Pinpoint the cell where the given text exists, returning its (X, Y) midpoint coordinate. 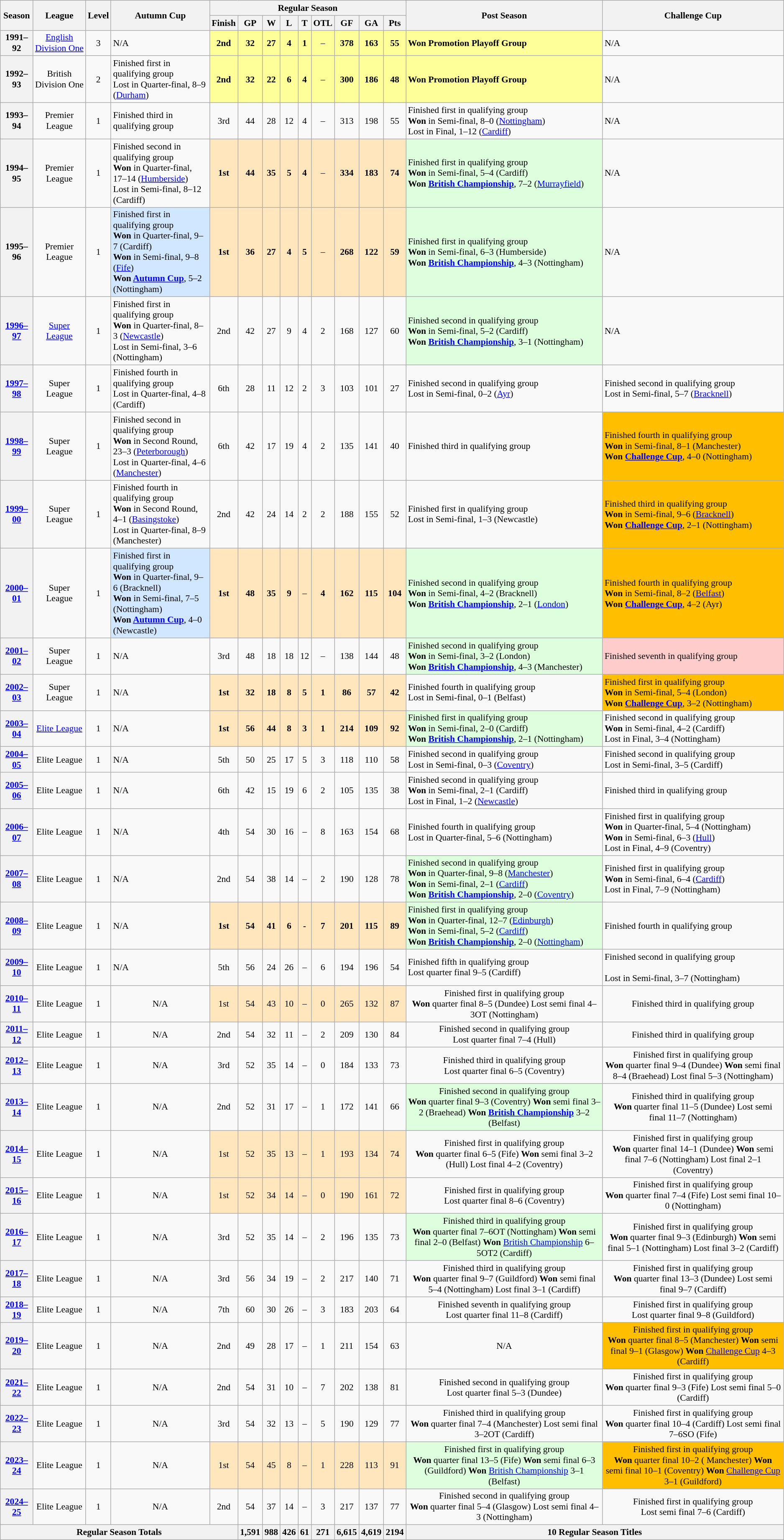
162 (347, 593)
Finished third in qualifying groupWon quarter final 7–6OT (Nottingham) Won semi final 2–0 (Belfast) Won British Championship 6–5OT2 (Cardiff) (504, 1237)
2003–04 (17, 729)
Finished second in qualifying groupLost in Semi-final, 0–2 (Ayr) (504, 389)
Finished first in qualifying groupLost in Quarter-final, 8–9 (Durham) (160, 79)
Finished second in qualifying groupWon in Semi-final, 4–2 (Bracknell)Won British Championship, 2–1 (London) (504, 593)
2009–10 (17, 967)
Finished first in qualifying groupWon quarter final 13–3 (Dundee) Lost semi final 9–7 (Cardiff) (693, 1279)
Finished first in qualifying groupWon in Quarter-final, 9–6 (Bracknell)Won in Semi-final, 7–5 (Nottingham)Won Autumn Cup, 4–0 (Newcastle) (160, 593)
101 (371, 389)
GA (371, 23)
127 (371, 331)
2023–24 (17, 1465)
84 (395, 1034)
134 (371, 1154)
Finished first in qualifying groupWon in Semi-final, 5–4 (London)Won Challenge Cup, 3–2 (Nottingham) (693, 693)
2008–09 (17, 926)
Finished second in qualifying groupLost quarter final 5–3 (Dundee) (504, 1387)
378 (347, 43)
2016–17 (17, 1237)
988 (272, 1532)
211 (347, 1346)
209 (347, 1034)
Regular Season Totals (119, 1532)
Finished seventh in qualifying group (693, 656)
OTL (323, 23)
1995–96 (17, 252)
Finished second in qualifying groupWon in Semi-final, 3–2 (London)Won British Championship, 4–3 (Manchester) (504, 656)
Finished second in qualifying groupWon in Quarter-final, 17–14 (Humberside)Lost in Semi-final, 8–12 (Cardiff) (160, 173)
113 (371, 1465)
61 (305, 1532)
59 (395, 252)
2001–02 (17, 656)
2012–13 (17, 1066)
10 Regular Season Titles (595, 1532)
2024–25 (17, 1507)
2015–16 (17, 1196)
81 (395, 1387)
Finished third in qualifying groupWon in Semi-final, 9–6 (Bracknell)Won Challenge Cup, 2–1 (Nottingham) (693, 515)
Finished first in qualifying groupWon quarter final 10–2 ( Manchester) Won semi final 10–1 (Coventry) Won Challenge Cup 3–1 (Guildford) (693, 1465)
72 (395, 1196)
426 (289, 1532)
109 (371, 729)
Finished fourth in qualifying group (693, 926)
36 (250, 252)
130 (371, 1034)
186 (371, 79)
194 (347, 967)
313 (347, 121)
Finished seventh in qualifying groupLost quarter final 11–8 (Cardiff) (504, 1309)
2021–22 (17, 1387)
202 (347, 1387)
Finished second in qualifying groupLost in Semi-final, 0–3 (Coventry) (504, 760)
268 (347, 252)
6,615 (347, 1532)
40 (395, 446)
122 (371, 252)
133 (371, 1066)
184 (347, 1066)
Finished second in qualifying groupWon quarter final 5–4 (Glasgow) Lost semi final 4–3 (Nottingham) (504, 1507)
15 (272, 791)
Finished first in qualifying groupWon in Semi-final, 5–4 (Cardiff)Won British Championship, 7–2 (Murrayfield) (504, 173)
110 (371, 760)
Post Season (504, 15)
Finished second in qualifying groupWon in Second Round, 23–3 (Peterborough)Lost in Quarter-final, 4–6 (Manchester) (160, 446)
2019–20 (17, 1346)
Finished first in qualifying groupWon quarter final 9–4 (Dundee) Won semi final 8–4 (Braehead) Lost final 5–3 (Nottingham) (693, 1066)
1,591 (250, 1532)
103 (347, 389)
2006–07 (17, 832)
45 (272, 1465)
Finished first in qualifying groupWon quarter final 7–4 (Fife) Lost semi final 10–0 (Nottingham) (693, 1196)
104 (395, 593)
16 (289, 832)
Finished first in qualifying groupWon in Quarter-final, 12–7 (Edinburgh)Won in Semi-final, 5–2 (Cardiff)Won British Championship, 2–0 (Nottingham) (504, 926)
Finished first in qualifying groupLost semi final 7–6 (Cardiff) (693, 1507)
63 (395, 1346)
Finished fourth in qualifying groupWon in Semi-final, 8–2 (Belfast)Won Challenge Cup, 4–2 (Ayr) (693, 593)
GP (250, 23)
68 (395, 832)
Finished first in qualifying groupWon quarter final 9–3 (Fife) Lost semi final 5–0 (Cardiff) (693, 1387)
Finished first in qualifying groupWon in Quarter-final, 5–4 (Nottingham)Won in Semi-final, 6–3 (Hull)Lost in Final, 4–9 (Coventry) (693, 832)
66 (395, 1107)
161 (371, 1196)
2017–18 (17, 1279)
118 (347, 760)
Finished first in qualifying groupWon in Semi-final, 6–4 (Cardiff)Lost in Final, 7–9 (Nottingham) (693, 879)
49 (250, 1346)
League (59, 15)
201 (347, 926)
2014–15 (17, 1154)
Finished first in qualifying groupLost in Semi-final, 1–3 (Newcastle) (504, 515)
137 (371, 1507)
1996–97 (17, 331)
Finished fourth in qualifying groupLost in Quarter-final, 5–6 (Nottingham) (504, 832)
172 (347, 1107)
Finished first in qualifying groupLost quarter final 9–8 (Guildford) (693, 1309)
1997–98 (17, 389)
132 (371, 1004)
300 (347, 79)
168 (347, 331)
Finished first in qualifying groupWon in Quarter-final, 8–3 (Newcastle)Lost in Semi-final, 3–6 (Nottingham) (160, 331)
214 (347, 729)
1991–92 (17, 43)
22 (272, 79)
Autumn Cup (160, 15)
50 (250, 760)
271 (323, 1532)
193 (347, 1154)
Challenge Cup (693, 15)
English Division One (59, 43)
W (272, 23)
144 (371, 656)
2011–12 (17, 1034)
4th (224, 832)
Level (98, 15)
41 (272, 926)
2005–06 (17, 791)
25 (272, 760)
Finished third in qualifying groupWon quarter final 9–7 (Guildford) Won semi final 5–4 (Nottingham) Lost final 3–1 (Cardiff) (504, 1279)
71 (395, 1279)
2000–01 (17, 593)
Finished first in qualifying groupWon quarter final 13–5 (Fife) Won semi final 6–3 (Guildford) Won British Championship 3–1 (Belfast) (504, 1465)
Finished fourth in qualifying groupLost in Quarter-final, 4–8 (Cardiff) (160, 389)
91 (395, 1465)
2010–11 (17, 1004)
Finished second in qualifying groupLost in Semi-final, 5–7 (Bracknell) (693, 389)
78 (395, 879)
Finished fourth in qualifying groupLost in Semi-final, 0–1 (Belfast) (504, 693)
Finish (224, 23)
128 (371, 879)
64 (395, 1309)
Finished second in qualifying groupWon in Semi-final, 2–1 (Cardiff)Lost in Final, 1–2 (Newcastle) (504, 791)
Finished first in qualifying groupWon in Semi-final, 2–0 (Cardiff)Won British Championship, 2–1 (Nottingham) (504, 729)
Finished second in qualifying groupLost in Semi-final, 3–5 (Cardiff) (693, 760)
129 (371, 1424)
1993–94 (17, 121)
Finished first in qualifying groupWon quarter final 8–5 (Manchester) Won semi final 9–1 (Glasgow) Won Challenge Cup 4–3 (Cardiff) (693, 1346)
Finished first in qualifying groupWon quarter final 6–5 (Fife) Won semi final 3–2 (Hull) Lost final 4–2 (Coventry) (504, 1154)
86 (347, 693)
92 (395, 729)
140 (371, 1279)
89 (395, 926)
1992–93 (17, 79)
87 (395, 1004)
155 (371, 515)
Finished second in qualifying groupWon in Semi-final, 5–2 (Cardiff)Won British Championship, 3–1 (Nottingham) (504, 331)
198 (371, 121)
1998–99 (17, 446)
203 (371, 1309)
4,619 (371, 1532)
2002–03 (17, 693)
2022–23 (17, 1424)
Finished first in qualifying groupWon in Quarter-final, 9–7 (Cardiff)Won in Semi-final, 9–8 (Fife)Won Autumn Cup, 5–2 (Nottingham) (160, 252)
37 (272, 1507)
228 (347, 1465)
Finished first in qualifying groupWon quarter final 14–1 (Dundee) Won semi final 7–6 (Nottingham) Lost final 2–1 (Coventry) (693, 1154)
Finished second in qualifying groupLost in Semi-final, 3–7 (Nottingham) (693, 967)
- (305, 926)
Pts (395, 23)
Finished third in qualifying groupWon quarter final 11–5 (Dundee) Lost semi final 11–7 (Nottingham) (693, 1107)
Finished first in qualifying groupWon quarter final 10–4 (Cardiff) Lost semi final 7–6SO (Fife) (693, 1424)
2013–14 (17, 1107)
2004–05 (17, 760)
1994–95 (17, 173)
Finished first in qualifying groupWon quarter final 8–5 (Dundee) Lost semi final 4–3OT (Nottingham) (504, 1004)
Season (17, 15)
105 (347, 791)
Finished third in qualifying groupLost quarter final 6–5 (Coventry) (504, 1066)
L (289, 23)
58 (395, 760)
57 (371, 693)
1999–00 (17, 515)
334 (347, 173)
188 (347, 515)
43 (272, 1004)
Finished third in qualifying groupWon quarter final 7–4 (Manchester) Lost semi final 3–2OT (Cardiff) (504, 1424)
Finished second in qualifying groupLost quarter final 7–4 (Hull) (504, 1034)
Finished first in qualifying groupLost quarter final 8–6 (Coventry) (504, 1196)
T (305, 23)
Finished fourth in qualifying groupWon in Second Round, 4–1 (Basingstoke)Lost in Quarter-final, 8–9 (Manchester) (160, 515)
Finished second in qualifying groupWon in Quarter-final, 9–8 (Manchester)Won in Semi-final, 2–1 (Cardiff)Won British Championship, 2–0 (Coventry) (504, 879)
British Division One (59, 79)
Finished second in qualifying groupWon in Semi-final, 4–2 (Cardiff)Lost in Final, 3–4 (Nottingham) (693, 729)
2018–19 (17, 1309)
Finished fourth in qualifying groupWon in Semi-final, 8–1 (Manchester)Won Challenge Cup, 4–0 (Nottingham) (693, 446)
Regular Season (308, 8)
2007–08 (17, 879)
GF (347, 23)
Finished first in qualifying groupWon quarter final 9–3 (Edinburgh) Won semi final 5–1 (Nottingham) Lost final 3–2 (Cardiff) (693, 1237)
Finished first in qualifying groupWon in Semi-final, 6–3 (Humberside)Won British Championship, 4–3 (Nottingham) (504, 252)
7th (224, 1309)
2194 (395, 1532)
Finished first in qualifying groupWon in Semi-final, 8–0 (Nottingham)Lost in Final, 1–12 (Cardiff) (504, 121)
Finished fifth in qualifying groupLost quarter final 9–5 (Cardiff) (504, 967)
265 (347, 1004)
Finished second in qualifying groupWon quarter final 9–3 (Coventry) Won semi final 3–2 (Braehead) Won British Championship 3–2 (Belfast) (504, 1107)
